From the cell containing the given text, extract its center point as [X, Y] coordinate. 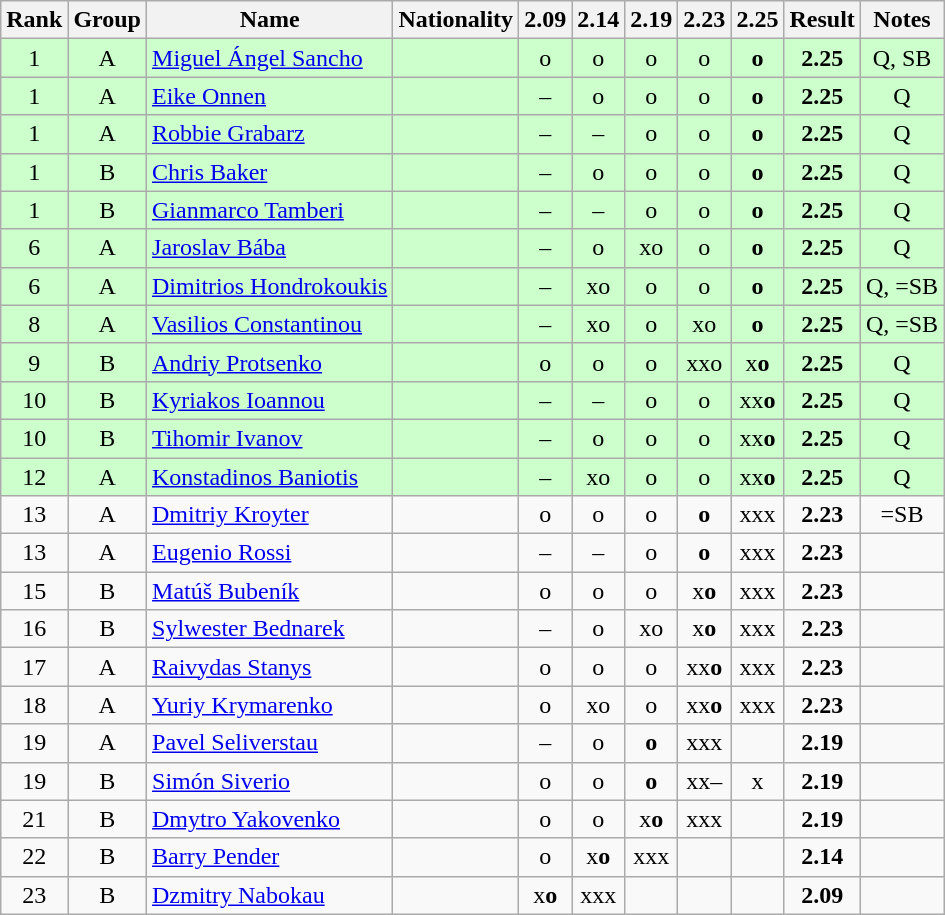
Rank [34, 20]
Result [822, 20]
Matúš Bubeník [270, 591]
9 [34, 362]
x [758, 781]
23 [34, 895]
Dzmitry Nabokau [270, 895]
Name [270, 20]
Yuriy Krymarenko [270, 705]
Chris Baker [270, 172]
Notes [902, 20]
Simón Siverio [270, 781]
Group [108, 20]
Pavel Seliverstau [270, 743]
Konstadinos Baniotis [270, 477]
15 [34, 591]
8 [34, 324]
12 [34, 477]
Nationality [456, 20]
Eugenio Rossi [270, 553]
Q, SB [902, 58]
Tihomir Ivanov [270, 438]
Dmitriy Kroyter [270, 515]
Eike Onnen [270, 96]
Dmytro Yakovenko [270, 819]
Miguel Ángel Sancho [270, 58]
Robbie Grabarz [270, 134]
Vasilios Constantinou [270, 324]
17 [34, 667]
22 [34, 857]
Sylwester Bednarek [270, 629]
Jaroslav Bába [270, 248]
=SB [902, 515]
Raivydas Stanys [270, 667]
16 [34, 629]
Gianmarco Tamberi [270, 210]
xx– [704, 781]
Barry Pender [270, 857]
21 [34, 819]
Andriy Protsenko [270, 362]
Kyriakos Ioannou [270, 400]
Dimitrios Hondrokoukis [270, 286]
18 [34, 705]
